Extract the (x, y) coordinate from the center of the cell holding the provided text.  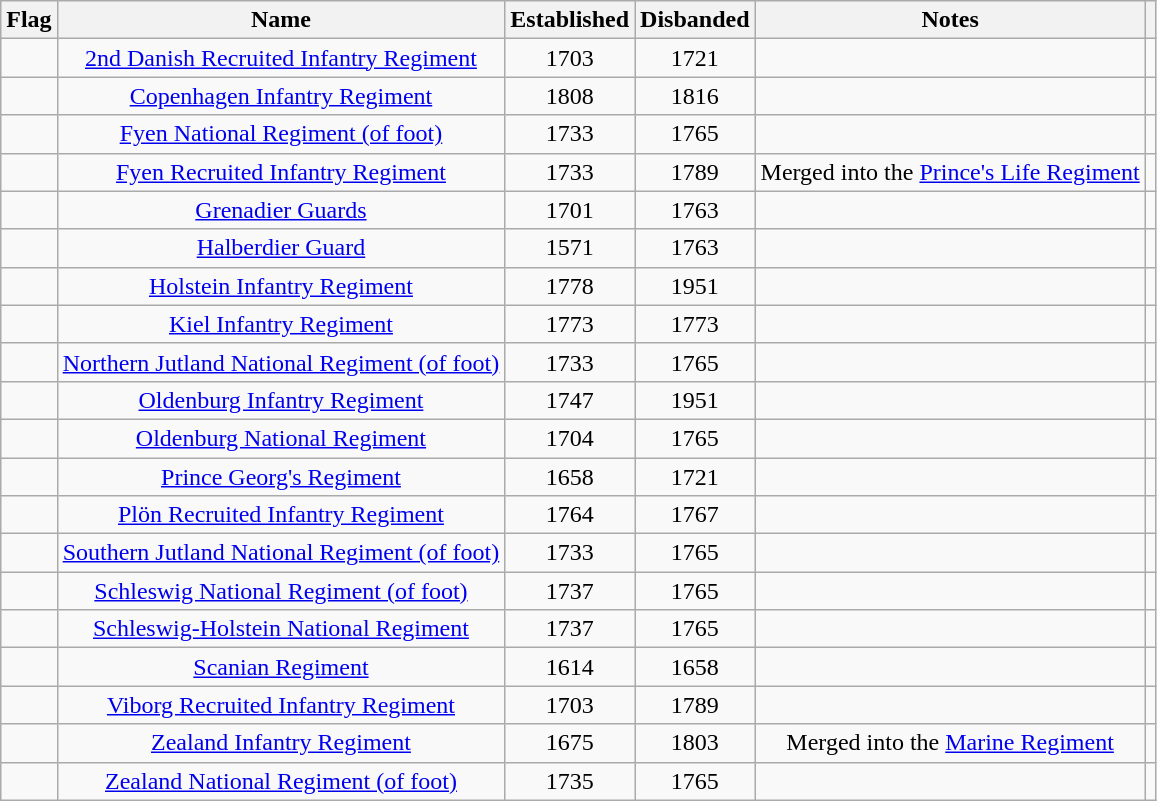
Schleswig-Holstein National Regiment (281, 629)
Fyen National Regiment (of foot) (281, 134)
1735 (570, 781)
Oldenburg Infantry Regiment (281, 400)
1808 (570, 96)
Holstein Infantry Regiment (281, 286)
Established (570, 20)
Name (281, 20)
1571 (570, 248)
Disbanded (695, 20)
Southern Jutland National Regiment (of foot) (281, 553)
1767 (695, 515)
Notes (950, 20)
Scanian Regiment (281, 667)
1747 (570, 400)
Merged into the Marine Regiment (950, 743)
1614 (570, 667)
Kiel Infantry Regiment (281, 324)
1704 (570, 438)
Flag (29, 20)
Oldenburg National Regiment (281, 438)
Fyen Recruited Infantry Regiment (281, 172)
Zealand National Regiment (of foot) (281, 781)
Merged into the Prince's Life Regiment (950, 172)
Northern Jutland National Regiment (of foot) (281, 362)
1675 (570, 743)
Viborg Recruited Infantry Regiment (281, 705)
1764 (570, 515)
1816 (695, 96)
2nd Danish Recruited Infantry Regiment (281, 58)
Halberdier Guard (281, 248)
Schleswig National Regiment (of foot) (281, 591)
1778 (570, 286)
Zealand Infantry Regiment (281, 743)
1701 (570, 210)
Grenadier Guards (281, 210)
Prince Georg's Regiment (281, 477)
Copenhagen Infantry Regiment (281, 96)
Plön Recruited Infantry Regiment (281, 515)
1803 (695, 743)
